Identify which cell holds the provided text, then report its [x, y] central coordinate. 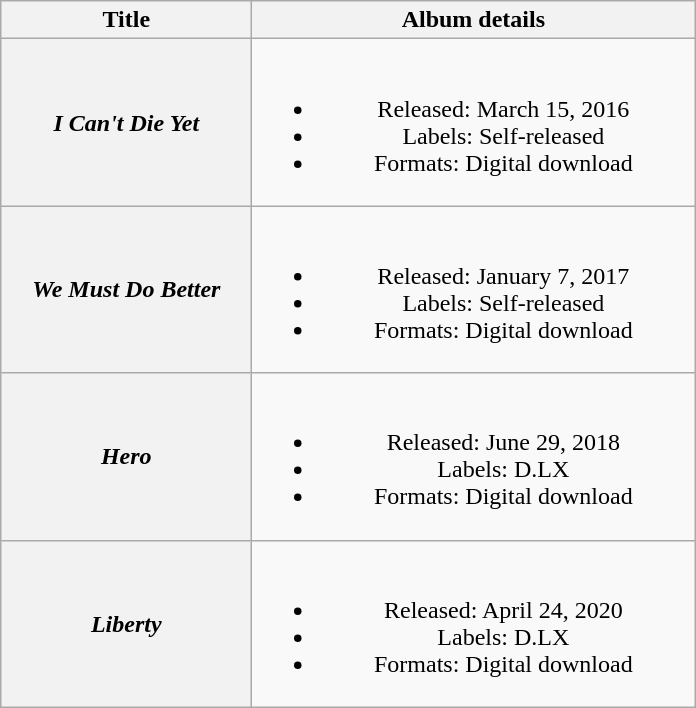
Hero [126, 456]
Released: March 15, 2016Labels: Self-releasedFormats: Digital download [474, 122]
Title [126, 20]
Released: June 29, 2018Labels: D.LXFormats: Digital download [474, 456]
We Must Do Better [126, 290]
Released: April 24, 2020Labels: D.LXFormats: Digital download [474, 624]
Album details [474, 20]
Liberty [126, 624]
Released: January 7, 2017Labels: Self-releasedFormats: Digital download [474, 290]
I Can't Die Yet [126, 122]
